Detect which cell encompasses the target text, then output its [X, Y] center coordinate. 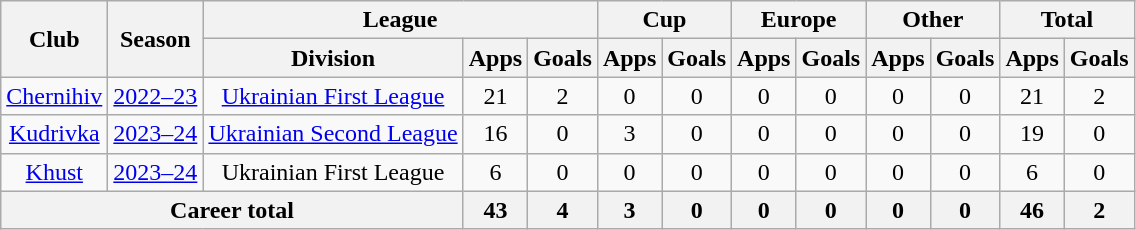
Total [1067, 20]
Other [933, 20]
League [400, 20]
Career total [232, 210]
46 [1032, 210]
Club [54, 39]
2022–23 [156, 96]
Ukrainian Second League [333, 134]
Season [156, 39]
43 [495, 210]
Chernihiv [54, 96]
Khust [54, 172]
Europe [799, 20]
16 [495, 134]
Division [333, 58]
Cup [664, 20]
19 [1032, 134]
Kudrivka [54, 134]
4 [563, 210]
